Search for the cell housing the specified text and yield its (X, Y) center coordinate. 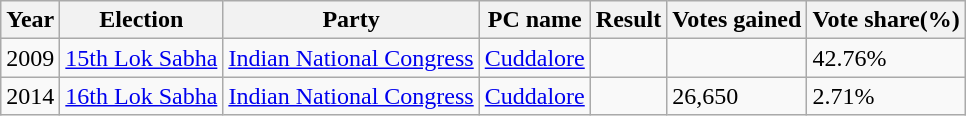
Party (351, 20)
PC name (534, 20)
2009 (30, 58)
42.76% (886, 58)
Year (30, 20)
15th Lok Sabha (142, 58)
Result (628, 20)
2014 (30, 96)
Vote share(%) (886, 20)
2.71% (886, 96)
Votes gained (737, 20)
Election (142, 20)
16th Lok Sabha (142, 96)
26,650 (737, 96)
